Find where the given text appears and provide that cell's center as [X, Y] coordinate. 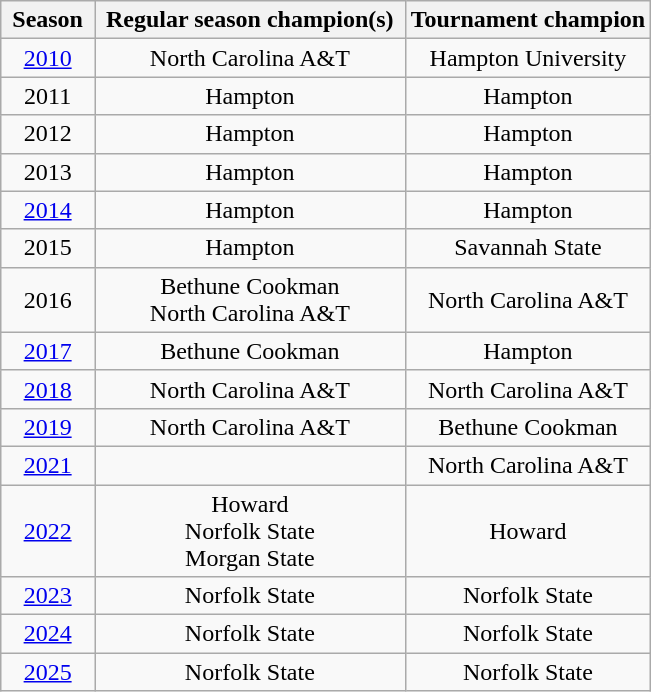
HowardNorfolk StateMorgan State [250, 530]
Tournament champion [528, 20]
2025 [48, 672]
Regular season champion(s) [250, 20]
2022 [48, 530]
2016 [48, 300]
2017 [48, 351]
2012 [48, 134]
2015 [48, 248]
Howard [528, 530]
2021 [48, 465]
Savannah State [528, 248]
2023 [48, 596]
2014 [48, 210]
2013 [48, 172]
2024 [48, 634]
Season [48, 20]
2010 [48, 58]
2018 [48, 389]
Bethune CookmanNorth Carolina A&T [250, 300]
2011 [48, 96]
2019 [48, 427]
Hampton University [528, 58]
